Return [x, y] of the center of cell containing provided text 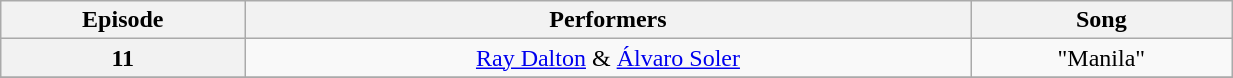
Song [1102, 20]
Performers [608, 20]
11 [123, 58]
Episode [123, 20]
Ray Dalton & Álvaro Soler [608, 58]
"Manila" [1102, 58]
